Search for the cell housing the specified text and yield its (X, Y) center coordinate. 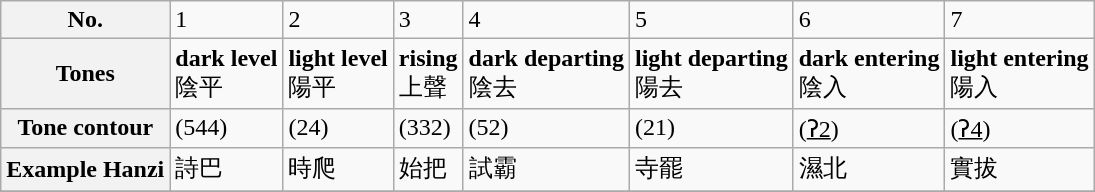
(ʔ2) (869, 128)
(52) (546, 128)
dark departing陰去 (546, 74)
Tone contour (86, 128)
3 (428, 20)
2 (338, 20)
dark entering陰入 (869, 74)
(ʔ4) (1020, 128)
實拔 (1020, 170)
Tones (86, 74)
light entering陽入 (1020, 74)
light level陽平 (338, 74)
(21) (711, 128)
始把 (428, 170)
light departing陽去 (711, 74)
1 (226, 20)
詩巴 (226, 170)
時爬 (338, 170)
dark level陰平 (226, 74)
5 (711, 20)
(544) (226, 128)
寺罷 (711, 170)
試霸 (546, 170)
4 (546, 20)
(24) (338, 128)
6 (869, 20)
rising上聲 (428, 74)
7 (1020, 20)
(332) (428, 128)
No. (86, 20)
濕北 (869, 170)
Example Hanzi (86, 170)
